Extract the (X, Y) coordinate from the center of the cell holding the provided text.  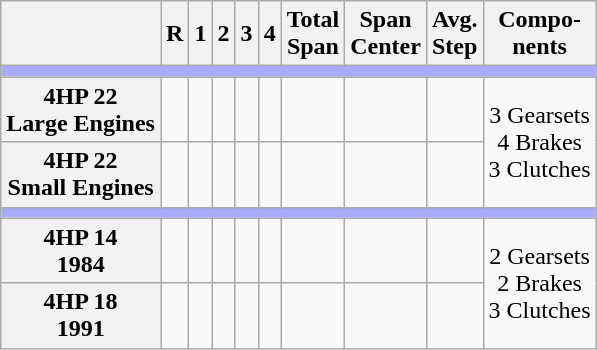
SpanCenter (386, 34)
3 Gearsets4 Brakes3 Clutches (540, 142)
TotalSpan (313, 34)
4 (270, 34)
1 (200, 34)
3 (246, 34)
4HP 181991 (81, 316)
4HP 22Small Engines (81, 174)
4HP 22Large Engines (81, 110)
Compo-nents (540, 34)
4HP 141984 (81, 250)
2 Gearsets2 Brakes3 Clutches (540, 283)
2 (224, 34)
R (174, 34)
Avg.Step (454, 34)
